Provide the [X, Y] coordinate of the cell's center where the given text is located.  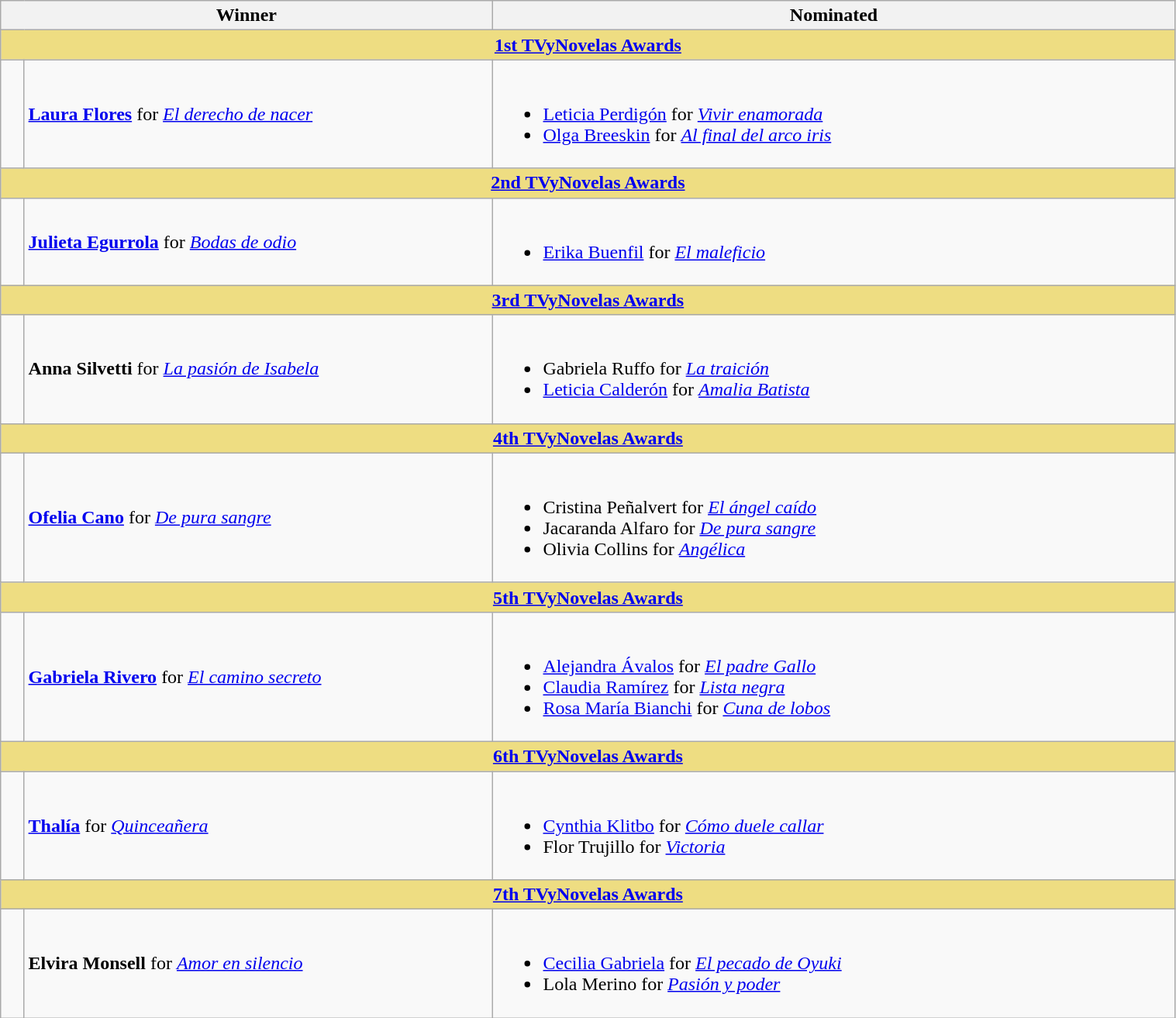
5th TVyNovelas Awards [588, 597]
Anna Silvetti for La pasión de Isabela [258, 369]
Thalía for Quinceañera [258, 825]
Ofelia Cano for De pura sangre [258, 518]
Cynthia Klitbo for Cómo duele callarFlor Trujillo for Victoria [834, 825]
7th TVyNovelas Awards [588, 895]
Julieta Egurrola for Bodas de odio [258, 242]
Laura Flores for El derecho de nacer [258, 114]
6th TVyNovelas Awards [588, 756]
Cecilia Gabriela for El pecado de OyukiLola Merino for Pasión y poder [834, 964]
4th TVyNovelas Awards [588, 438]
Erika Buenfil for El maleficio [834, 242]
Leticia Perdigón for Vivir enamoradaOlga Breeskin for Al final del arco iris [834, 114]
Cristina Peñalvert for El ángel caídoJacaranda Alfaro for De pura sangreOlivia Collins for Angélica [834, 518]
Alejandra Ávalos for El padre GalloClaudia Ramírez for Lista negraRosa María Bianchi for Cuna de lobos [834, 676]
2nd TVyNovelas Awards [588, 183]
Gabriela Rivero for El camino secreto [258, 676]
Gabriela Ruffo for La traiciónLeticia Calderón for Amalia Batista [834, 369]
3rd TVyNovelas Awards [588, 300]
Winner [247, 16]
Elvira Monsell for Amor en silencio [258, 964]
Nominated [834, 16]
1st TVyNovelas Awards [588, 45]
